Return the [X, Y] coordinate for the center point of the cell that contains the specified text.  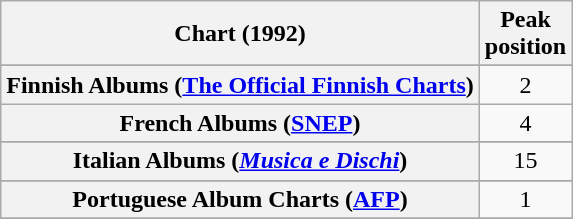
2 [525, 85]
15 [525, 161]
Finnish Albums (The Official Finnish Charts) [240, 85]
Italian Albums (Musica e Dischi) [240, 161]
1 [525, 199]
Portuguese Album Charts (AFP) [240, 199]
Peakposition [525, 34]
Chart (1992) [240, 34]
4 [525, 123]
French Albums (SNEP) [240, 123]
